Output the (x, y) coordinate of the center of the cell containing the given text.  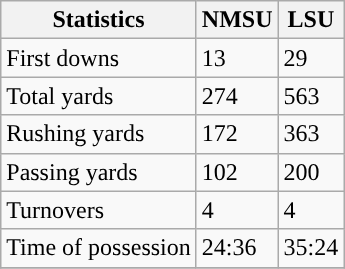
363 (311, 134)
Statistics (99, 20)
First downs (99, 58)
13 (237, 58)
Turnovers (99, 210)
274 (237, 96)
563 (311, 96)
LSU (311, 20)
Total yards (99, 96)
Time of possession (99, 248)
29 (311, 58)
Passing yards (99, 172)
24:36 (237, 248)
NMSU (237, 20)
102 (237, 172)
Rushing yards (99, 134)
35:24 (311, 248)
172 (237, 134)
200 (311, 172)
